Capture the cell that displays the provided text and extract its (X, Y) central coordinate. 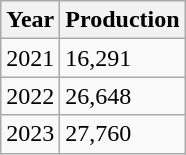
Production (122, 20)
2023 (30, 134)
2022 (30, 96)
26,648 (122, 96)
2021 (30, 58)
Year (30, 20)
27,760 (122, 134)
16,291 (122, 58)
